Output the [x, y] coordinate of the center of the cell containing the given text.  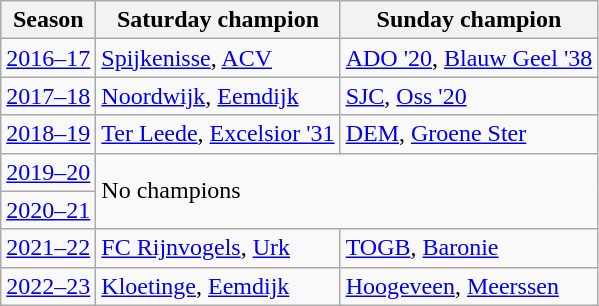
TOGB, Baronie [469, 248]
2017–18 [48, 96]
No champions [347, 191]
2018–19 [48, 134]
ADO '20, Blauw Geel '38 [469, 58]
FC Rijnvogels, Urk [218, 248]
Sunday champion [469, 20]
Kloetinge, Eemdijk [218, 286]
2019–20 [48, 172]
Hoogeveen, Meerssen [469, 286]
Noordwijk, Eemdijk [218, 96]
Saturday champion [218, 20]
2020–21 [48, 210]
Season [48, 20]
Spijkenisse, ACV [218, 58]
Ter Leede, Excelsior '31 [218, 134]
2016–17 [48, 58]
2022–23 [48, 286]
DEM, Groene Ster [469, 134]
2021–22 [48, 248]
SJC, Oss '20 [469, 96]
